From the cell containing the given text, extract its center point as (X, Y) coordinate. 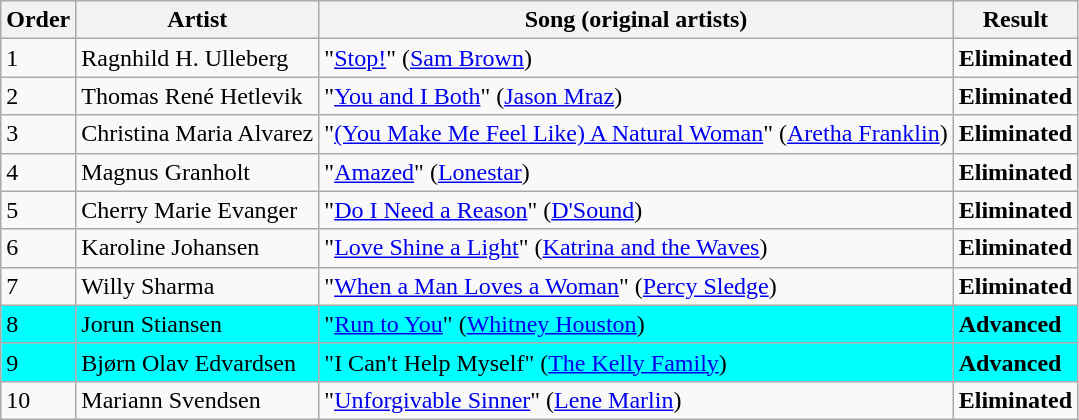
Christina Maria Alvarez (198, 134)
4 (38, 172)
Result (1015, 20)
"Love Shine a Light" (Katrina and the Waves) (636, 248)
1 (38, 58)
"Unforgivable Sinner" (Lene Marlin) (636, 400)
"You and I Both" (Jason Mraz) (636, 96)
5 (38, 210)
6 (38, 248)
"(You Make Me Feel Like) A Natural Woman" (Aretha Franklin) (636, 134)
"When a Man Loves a Woman" (Percy Sledge) (636, 286)
"Run to You" (Whitney Houston) (636, 324)
9 (38, 362)
Jorun Stiansen (198, 324)
Karoline Johansen (198, 248)
3 (38, 134)
Willy Sharma (198, 286)
10 (38, 400)
"Do I Need a Reason" (D'Sound) (636, 210)
Bjørn Olav Edvardsen (198, 362)
2 (38, 96)
Order (38, 20)
Artist (198, 20)
Mariann Svendsen (198, 400)
7 (38, 286)
Thomas René Hetlevik (198, 96)
8 (38, 324)
"I Can't Help Myself" (The Kelly Family) (636, 362)
Magnus Granholt (198, 172)
Ragnhild H. Ulleberg (198, 58)
Cherry Marie Evanger (198, 210)
Song (original artists) (636, 20)
"Amazed" (Lonestar) (636, 172)
"Stop!" (Sam Brown) (636, 58)
